Return (x, y) of the center of cell containing provided text 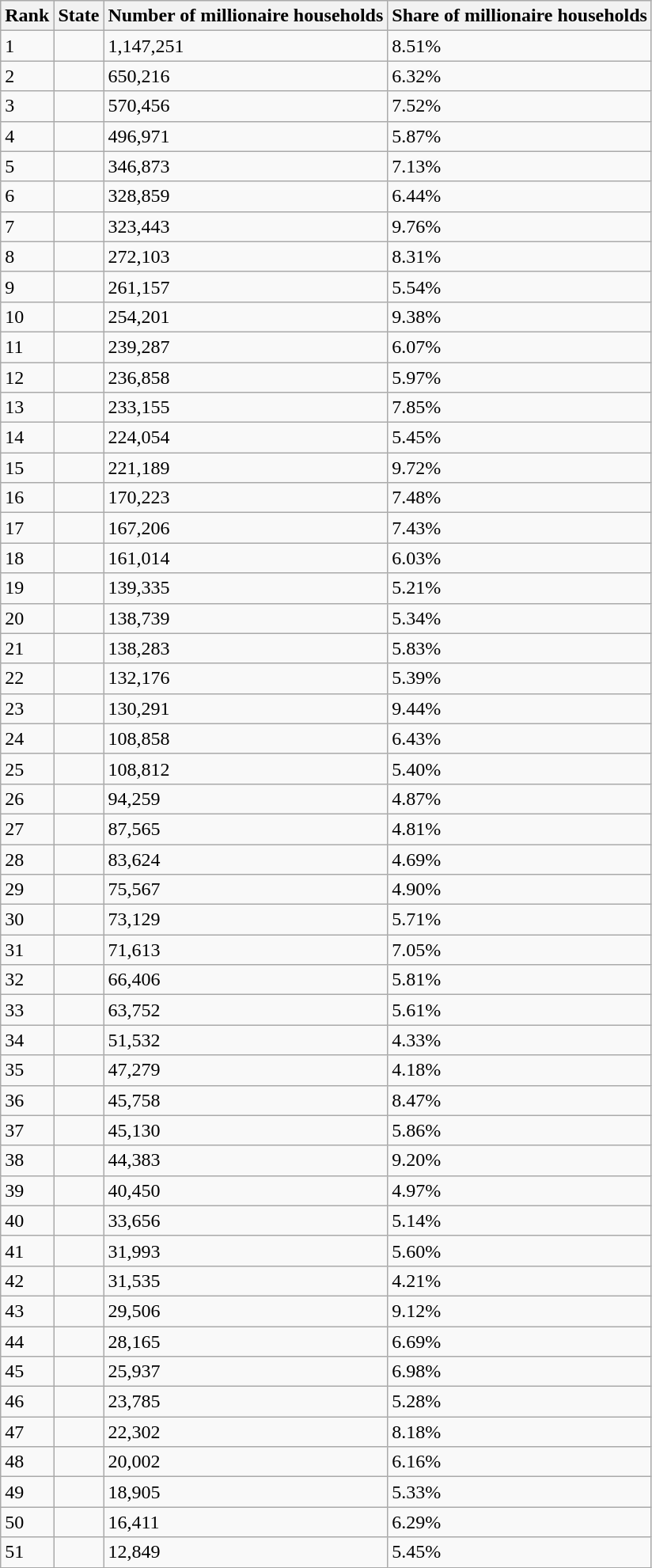
49 (27, 1492)
5.40% (520, 769)
4.18% (520, 1070)
87,565 (245, 829)
5.86% (520, 1130)
9.20% (520, 1160)
12 (27, 378)
4 (27, 136)
5.33% (520, 1492)
18,905 (245, 1492)
6 (27, 196)
35 (27, 1070)
6.29% (520, 1522)
36 (27, 1100)
28,165 (245, 1342)
40,450 (245, 1190)
5.83% (520, 648)
7.85% (520, 408)
25,937 (245, 1372)
75,567 (245, 890)
22,302 (245, 1432)
28 (27, 859)
8.51% (520, 46)
83,624 (245, 859)
4.90% (520, 890)
254,201 (245, 317)
51,532 (245, 1040)
570,456 (245, 106)
4.81% (520, 829)
94,259 (245, 799)
46 (27, 1402)
10 (27, 317)
9.12% (520, 1311)
Number of millionaire households (245, 16)
161,014 (245, 558)
37 (27, 1130)
42 (27, 1281)
39 (27, 1190)
233,155 (245, 408)
34 (27, 1040)
31,535 (245, 1281)
73,129 (245, 920)
323,443 (245, 226)
5.60% (520, 1251)
11 (27, 347)
16 (27, 498)
6.44% (520, 196)
6.16% (520, 1462)
32 (27, 980)
221,189 (245, 468)
22 (27, 678)
45,758 (245, 1100)
12,849 (245, 1552)
650,216 (245, 76)
71,613 (245, 950)
6.69% (520, 1342)
7.52% (520, 106)
8.18% (520, 1432)
15 (27, 468)
51 (27, 1552)
6.43% (520, 738)
Share of millionaire households (520, 16)
14 (27, 438)
8.47% (520, 1100)
38 (27, 1160)
5 (27, 166)
16,411 (245, 1522)
4.33% (520, 1040)
5.39% (520, 678)
236,858 (245, 378)
346,873 (245, 166)
21 (27, 648)
108,858 (245, 738)
9.38% (520, 317)
50 (27, 1522)
19 (27, 588)
7.13% (520, 166)
9.76% (520, 226)
5.34% (520, 618)
272,103 (245, 256)
17 (27, 528)
State (79, 16)
4.69% (520, 859)
20,002 (245, 1462)
7.43% (520, 528)
5.81% (520, 980)
5.21% (520, 588)
3 (27, 106)
24 (27, 738)
Rank (27, 16)
7 (27, 226)
4.97% (520, 1190)
328,859 (245, 196)
25 (27, 769)
41 (27, 1251)
6.32% (520, 76)
5.54% (520, 287)
139,335 (245, 588)
45 (27, 1372)
170,223 (245, 498)
29 (27, 890)
44 (27, 1342)
48 (27, 1462)
138,739 (245, 618)
18 (27, 558)
5.97% (520, 378)
1,147,251 (245, 46)
45,130 (245, 1130)
6.03% (520, 558)
27 (27, 829)
23,785 (245, 1402)
47,279 (245, 1070)
7.05% (520, 950)
13 (27, 408)
20 (27, 618)
496,971 (245, 136)
26 (27, 799)
5.87% (520, 136)
130,291 (245, 708)
30 (27, 920)
9.72% (520, 468)
33,656 (245, 1221)
8.31% (520, 256)
43 (27, 1311)
6.98% (520, 1372)
1 (27, 46)
31,993 (245, 1251)
23 (27, 708)
8 (27, 256)
2 (27, 76)
6.07% (520, 347)
4.87% (520, 799)
138,283 (245, 648)
5.28% (520, 1402)
132,176 (245, 678)
7.48% (520, 498)
167,206 (245, 528)
4.21% (520, 1281)
5.71% (520, 920)
9.44% (520, 708)
5.14% (520, 1221)
261,157 (245, 287)
108,812 (245, 769)
9 (27, 287)
5.61% (520, 1010)
44,383 (245, 1160)
40 (27, 1221)
224,054 (245, 438)
47 (27, 1432)
31 (27, 950)
29,506 (245, 1311)
63,752 (245, 1010)
33 (27, 1010)
66,406 (245, 980)
239,287 (245, 347)
